Search for the cell housing the specified text and yield its (x, y) center coordinate. 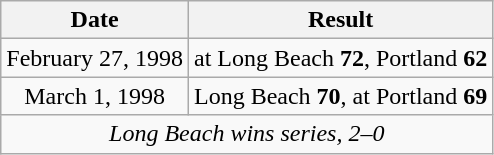
Result (340, 20)
at Long Beach 72, Portland 62 (340, 58)
March 1, 1998 (95, 96)
Date (95, 20)
Long Beach wins series, 2–0 (247, 134)
February 27, 1998 (95, 58)
Long Beach 70, at Portland 69 (340, 96)
